Extract the [x, y] coordinate from the center of the cell holding the provided text.  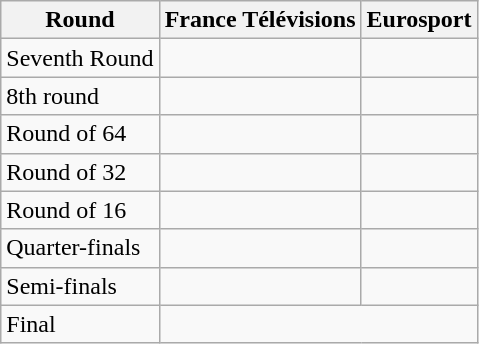
Round of 64 [80, 134]
Seventh Round [80, 58]
France Télévisions [260, 20]
Semi-finals [80, 286]
Final [80, 324]
Eurosport [419, 20]
Quarter-finals [80, 248]
Round of 16 [80, 210]
Round [80, 20]
8th round [80, 96]
Round of 32 [80, 172]
